Return (x, y) of the center of cell containing provided text 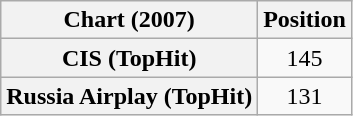
Chart (2007) (130, 20)
145 (305, 58)
CIS (TopHit) (130, 58)
Position (305, 20)
Russia Airplay (TopHit) (130, 96)
131 (305, 96)
